Identify which cell holds the provided text, then report its [X, Y] central coordinate. 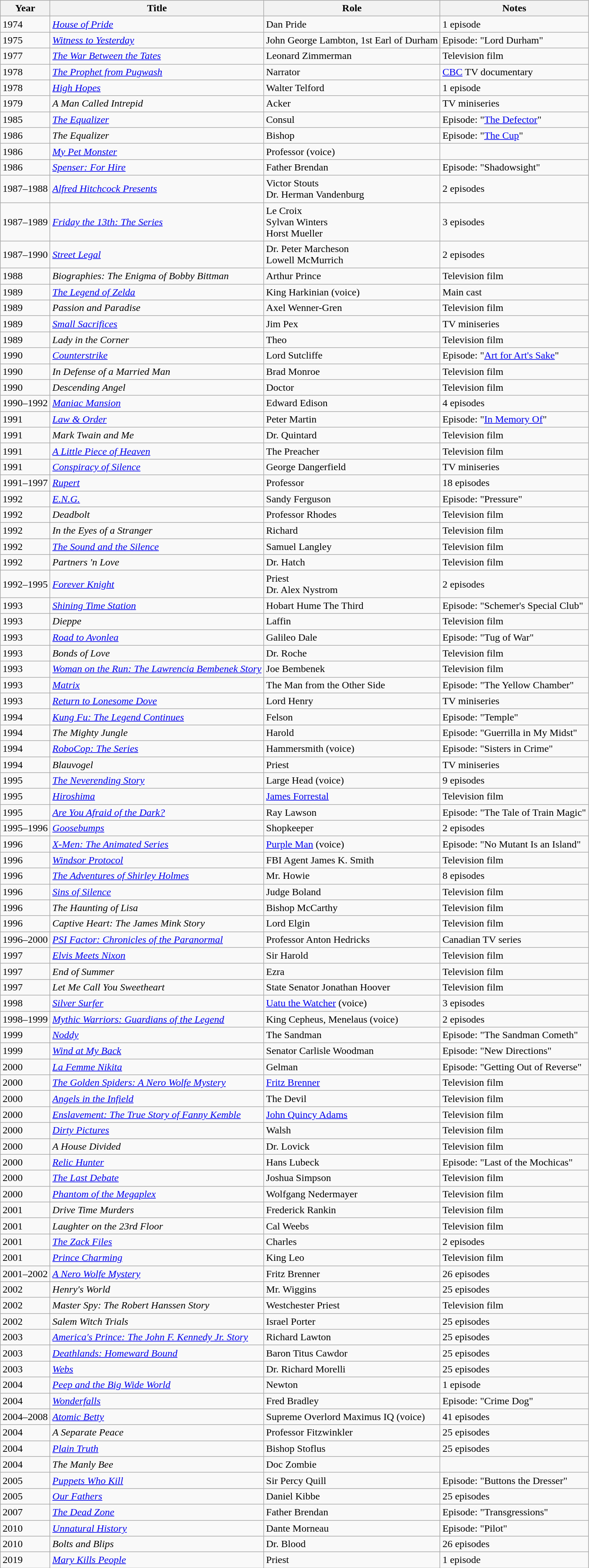
Title [157, 8]
The Sandman [352, 1035]
Laffin [352, 621]
CBC TV documentary [514, 72]
Maniac Mansion [157, 403]
Baron Titus Cawdor [352, 1353]
Ray Lawson [352, 812]
Shopkeeper [352, 828]
Israel Porter [352, 1321]
The Adventures of Shirley Holmes [157, 876]
Professor [352, 483]
Axel Wenner-Gren [352, 308]
In the Eyes of a Stranger [157, 531]
Samuel Langley [352, 547]
Doc Zombie [352, 1464]
Drive Time Murders [157, 1210]
Joshua Simpson [352, 1178]
Dan Pride [352, 24]
Professor Rhodes [352, 515]
Puppets Who Kill [157, 1480]
Professor (voice) [352, 151]
Spenser: For Hire [157, 167]
The Legend of Zelda [157, 292]
Bishop Stoflus [352, 1448]
Atomic Betty [157, 1417]
Episode: "The Defector" [514, 120]
Sir Percy Quill [352, 1480]
Episode: "Lord Durham" [514, 40]
Edward Edison [352, 403]
A Little Piece of Heaven [157, 451]
2007 [25, 1512]
Mythic Warriors: Guardians of the Legend [157, 1019]
Newton [352, 1385]
In Defense of a Married Man [157, 372]
Windsor Protocol [157, 860]
Lord Elgin [352, 924]
Dr. Blood [352, 1544]
Peter Martin [352, 419]
Dieppe [157, 621]
La Femme Nikita [157, 1067]
End of Summer [157, 971]
Year [25, 8]
The Neverending Story [157, 781]
Passion and Paradise [157, 308]
8 episodes [514, 876]
Witness to Yesterday [157, 40]
Let Me Call You Sweetheart [157, 987]
The Preacher [352, 451]
1979 [25, 104]
Episode: "Pilot" [514, 1528]
The Prophet from Pugwash [157, 72]
Harold [352, 733]
The Man from the Other Side [352, 685]
Wolfgang Nedermayer [352, 1194]
Episode: "Art for Art's Sake" [514, 356]
Daniel Kibbe [352, 1496]
Cal Weebs [352, 1226]
X-Men: The Animated Series [157, 844]
Episode: "Buttons the Dresser" [514, 1480]
Episode: "Getting Out of Reverse" [514, 1067]
My Pet Monster [157, 151]
4 episodes [514, 403]
Episode: "The Tale of Train Magic" [514, 812]
State Senator Jonathan Hoover [352, 987]
Professor Fitzwinkler [352, 1433]
Professor Anton Hedricks [352, 939]
High Hopes [157, 88]
1998 [25, 1003]
Ezra [352, 971]
The Manly Bee [157, 1464]
Blauvogel [157, 764]
Richard [352, 531]
Arthur Prince [352, 276]
Bolts and Blips [157, 1544]
Sir Harold [352, 955]
Counterstrike [157, 356]
Phantom of the Megaplex [157, 1194]
Westchester Priest [352, 1306]
Episode: "Guerrilla in My Midst" [514, 733]
2019 [25, 1560]
18 episodes [514, 483]
Conspiracy of Silence [157, 467]
Lady in the Corner [157, 340]
Episode: "The Cup" [514, 135]
A Man Called Intrepid [157, 104]
Bishop [352, 135]
1975 [25, 40]
The Sound and the Silence [157, 547]
Deadbolt [157, 515]
King Leo [352, 1257]
1988 [25, 276]
Galileo Dale [352, 637]
Le CroixSylvan WintersHorst Mueller [352, 221]
Supreme Overlord Maximus IQ (voice) [352, 1417]
Episode: "No Mutant Is an Island" [514, 844]
Episode: "The Sandman Cometh" [514, 1035]
Shining Time Station [157, 606]
1991–1997 [25, 483]
Sandy Ferguson [352, 499]
Walsh [352, 1130]
Episode: "Schemer's Special Club" [514, 606]
PriestDr. Alex Nystrom [352, 584]
Episode: "In Memory Of" [514, 419]
1987–1988 [25, 189]
Descending Angel [157, 387]
Episode: "Last of the Mochicas" [514, 1162]
Rupert [157, 483]
Mary Kills People [157, 1560]
Lord Sutcliffe [352, 356]
Dr. Hatch [352, 563]
Episode: "New Directions" [514, 1051]
Noddy [157, 1035]
The Last Debate [157, 1178]
Biographies: The Enigma of Bobby Bittman [157, 276]
Alfred Hitchcock Presents [157, 189]
Are You Afraid of the Dark? [157, 812]
1995–1996 [25, 828]
John George Lambton, 1st Earl of Durham [352, 40]
Joe Bembenek [352, 669]
2001–2002 [25, 1273]
1987–1990 [25, 255]
Dr. Peter MarchesonLowell McMurrich [352, 255]
Relic Hunter [157, 1162]
Bonds of Love [157, 653]
1992–1995 [25, 584]
Bishop McCarthy [352, 908]
Episode: "Temple" [514, 717]
Plain Truth [157, 1448]
PSI Factor: Chronicles of the Paranormal [157, 939]
41 episodes [514, 1417]
1987–1989 [25, 221]
Uatu the Watcher (voice) [352, 1003]
House of Pride [157, 24]
Our Fathers [157, 1496]
Hammersmith (voice) [352, 748]
Unnatural History [157, 1528]
Lord Henry [352, 701]
Dr. Roche [352, 653]
Acker [352, 104]
1974 [25, 24]
Walter Telford [352, 88]
Episode: "Shadowsight" [514, 167]
Senator Carlisle Woodman [352, 1051]
Return to Lonesome Dove [157, 701]
Friday the 13th: The Series [157, 221]
Laughter on the 23rd Floor [157, 1226]
FBI Agent James K. Smith [352, 860]
Hobart Hume The Third [352, 606]
A Nero Wolfe Mystery [157, 1273]
Road to Avonlea [157, 637]
1996–2000 [25, 939]
Small Sacrifices [157, 324]
E.N.G. [157, 499]
Dr. Quintard [352, 435]
A House Divided [157, 1146]
Captive Heart: The James Mink Story [157, 924]
James Forrestal [352, 797]
Master Spy: The Robert Hanssen Story [157, 1306]
RoboCop: The Series [157, 748]
The War Between the Tates [157, 56]
Henry's World [157, 1290]
Dante Morneau [352, 1528]
Wind at My Back [157, 1051]
Mark Twain and Me [157, 435]
Dr. Richard Morelli [352, 1369]
Woman on the Run: The Lawrencia Bembenek Story [157, 669]
Brad Monroe [352, 372]
The Haunting of Lisa [157, 908]
Fred Bradley [352, 1401]
Elvis Meets Nixon [157, 955]
A Separate Peace [157, 1433]
Main cast [514, 292]
Peep and the Big Wide World [157, 1385]
Gelman [352, 1067]
Leonard Zimmerman [352, 56]
1985 [25, 120]
Felson [352, 717]
Partners 'n Love [157, 563]
Kung Fu: The Legend Continues [157, 717]
Forever Knight [157, 584]
Victor StoutsDr. Herman Vandenburg [352, 189]
Judge Boland [352, 892]
Dr. Lovick [352, 1146]
John Quincy Adams [352, 1115]
Large Head (voice) [352, 781]
Richard Lawton [352, 1337]
Angels in the Infield [157, 1099]
Matrix [157, 685]
9 episodes [514, 781]
The Dead Zone [157, 1512]
The Zack Files [157, 1242]
Mr. Howie [352, 876]
King Cepheus, Menelaus (voice) [352, 1019]
The Golden Spiders: A Nero Wolfe Mystery [157, 1083]
The Devil [352, 1099]
Silver Surfer [157, 1003]
Charles [352, 1242]
1977 [25, 56]
America's Prince: The John F. Kennedy Jr. Story [157, 1337]
The Mighty Jungle [157, 733]
Jim Pex [352, 324]
Episode: "Tug of War" [514, 637]
Frederick Rankin [352, 1210]
Notes [514, 8]
Webs [157, 1369]
Hiroshima [157, 797]
Episode: "Sisters in Crime" [514, 748]
Dirty Pictures [157, 1130]
Episode: "Crime Dog" [514, 1401]
Episode: "Transgressions" [514, 1512]
Episode: "The Yellow Chamber" [514, 685]
Prince Charming [157, 1257]
Street Legal [157, 255]
Law & Order [157, 419]
2004–2008 [25, 1417]
King Harkinian (voice) [352, 292]
George Dangerfield [352, 467]
Doctor [352, 387]
Narrator [352, 72]
Episode: "Pressure" [514, 499]
Deathlands: Homeward Bound [157, 1353]
1998–1999 [25, 1019]
Theo [352, 340]
1990–1992 [25, 403]
Canadian TV series [514, 939]
Salem Witch Trials [157, 1321]
Wonderfalls [157, 1401]
Role [352, 8]
Consul [352, 120]
Sins of Silence [157, 892]
Purple Man (voice) [352, 844]
Enslavement: The True Story of Fanny Kemble [157, 1115]
Goosebumps [157, 828]
Mr. Wiggins [352, 1290]
Hans Lubeck [352, 1162]
